Determine the (x, y) coordinate at the center of the cell enclosing the given text.  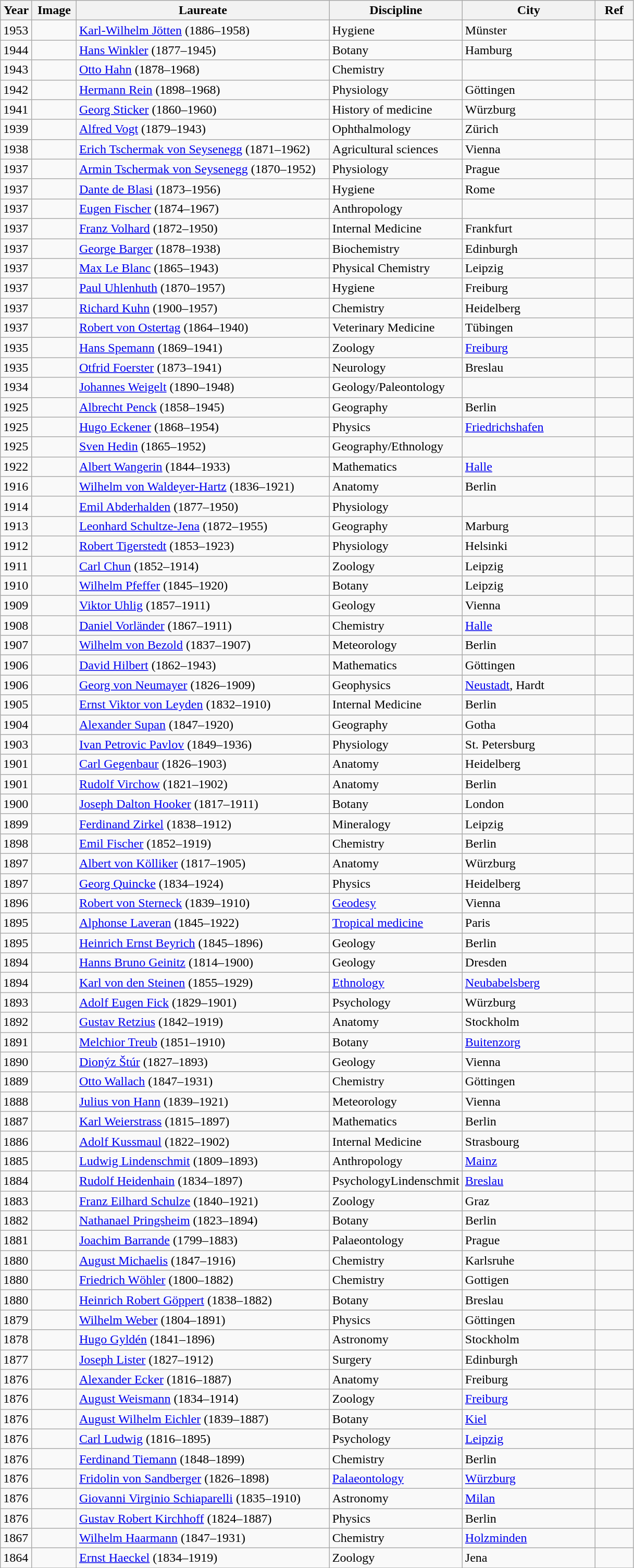
Ophthalmology (396, 129)
Emil Abderhalden (1877–1950) (203, 506)
Carl Chun (1852–1914) (203, 566)
Year (17, 10)
Karl Weierstrass (1815–1897) (203, 1121)
1907 (17, 645)
1938 (17, 149)
Albert von Kölliker (1817–1905) (203, 863)
Robert von Sterneck (1839–1910) (203, 903)
Karl-Wilhelm Jötten (1886–1958) (203, 30)
Joseph Dalton Hooker (1817–1911) (203, 804)
Ref (614, 10)
Georg Sticker (1860–1960) (203, 109)
Hamburg (528, 50)
1878 (17, 1340)
History of medicine (396, 109)
Biochemistry (396, 249)
1893 (17, 1002)
Wilhelm Pfeffer (1845–1920) (203, 586)
Neubabelsberg (528, 983)
Carl Ludwig (1816–1895) (203, 1439)
Zürich (528, 129)
Geophysics (396, 685)
Ludwig Lindenschmit (1809–1893) (203, 1161)
Carl Gegenbaur (1826–1903) (203, 764)
Hanns Bruno Geinitz (1814–1900) (203, 963)
1903 (17, 744)
Alexander Ecker (1816–1887) (203, 1379)
1879 (17, 1320)
Kiel (528, 1419)
Heinrich Robert Göppert (1838–1882) (203, 1300)
Ferdinand Zirkel (1838–1912) (203, 824)
1953 (17, 30)
City (528, 10)
Marburg (528, 526)
Tübingen (528, 328)
August Weismann (1834–1914) (203, 1399)
Buitenzorg (528, 1042)
Holzminden (528, 1538)
Albrecht Penck (1858–1945) (203, 407)
Geography/Ethnology (396, 447)
Friedrich Wöhler (1800–1882) (203, 1280)
Franz Eilhard Schulze (1840–1921) (203, 1200)
1884 (17, 1181)
George Barger (1878–1938) (203, 249)
Gotha (528, 725)
Geology/Paleontology (396, 387)
Viktor Uhlig (1857–1911) (203, 606)
Gustav Retzius (1842–1919) (203, 1022)
1887 (17, 1121)
Otto Wallach (1847–1931) (203, 1082)
1877 (17, 1359)
Hans Spemann (1869–1941) (203, 348)
Daniel Vorländer (1867–1911) (203, 626)
Neustadt, Hardt (528, 685)
Physical Chemistry (396, 268)
Münster (528, 30)
1942 (17, 90)
1900 (17, 804)
1889 (17, 1082)
Mainz (528, 1161)
1864 (17, 1558)
1914 (17, 506)
PsychologyLindenschmit (396, 1181)
Eugen Fischer (1874–1967) (203, 209)
Nathanael Pringsheim (1823–1894) (203, 1221)
Surgery (396, 1359)
Max Le Blanc (1865–1943) (203, 268)
1905 (17, 705)
Adolf Kussmaul (1822–1902) (203, 1141)
David Hilbert (1862–1943) (203, 665)
Wilhelm von Waldeyer-Hartz (1836–1921) (203, 486)
Hugo Gyldén (1841–1896) (203, 1340)
Helsinki (528, 546)
1943 (17, 70)
1899 (17, 824)
1941 (17, 109)
Joseph Lister (1827–1912) (203, 1359)
Karl von den Steinen (1855–1929) (203, 983)
Friedrichshafen (528, 427)
Mineralogy (396, 824)
Rudolf Virchow (1821–1902) (203, 784)
Tropical medicine (396, 923)
Hans Winkler (1877–1945) (203, 50)
Armin Tschermak von Seysenegg (1870–1952) (203, 169)
Emil Fischer (1852–1919) (203, 843)
Hermann Rein (1898–1968) (203, 90)
Karlsruhe (528, 1260)
1882 (17, 1221)
1881 (17, 1241)
Otto Hahn (1878–1968) (203, 70)
Image (54, 10)
Otfrid Foerster (1873–1941) (203, 367)
Robert von Ostertag (1864–1940) (203, 328)
Discipline (396, 10)
Ferdinand Tiemann (1848–1899) (203, 1459)
1886 (17, 1141)
1908 (17, 626)
Franz Volhard (1872–1950) (203, 228)
Strasbourg (528, 1141)
1892 (17, 1022)
1867 (17, 1538)
Graz (528, 1200)
London (528, 804)
Dresden (528, 963)
Wilhelm Haarmann (1847–1931) (203, 1538)
1922 (17, 467)
1911 (17, 566)
1912 (17, 546)
August Michaelis (1847–1916) (203, 1260)
Agricultural sciences (396, 149)
Gustav Robert Kirchhoff (1824–1887) (203, 1518)
Joachim Barrande (1799–1883) (203, 1241)
1913 (17, 526)
1883 (17, 1200)
Ivan Petrovic Pavlov (1849–1936) (203, 744)
1944 (17, 50)
Ethnology (396, 983)
1896 (17, 903)
Gottigen (528, 1280)
Dante de Blasi (1873–1956) (203, 189)
Neurology (396, 367)
Hugo Eckener (1868–1954) (203, 427)
Wilhelm von Bezold (1837–1907) (203, 645)
Adolf Eugen Fick (1829–1901) (203, 1002)
Milan (528, 1498)
1904 (17, 725)
1934 (17, 387)
Fridolin von Sandberger (1826–1898) (203, 1478)
Geodesy (396, 903)
Dionýz Štúr (1827–1893) (203, 1062)
St. Petersburg (528, 744)
Jena (528, 1558)
Frankfurt (528, 228)
1888 (17, 1101)
Sven Hedin (1865–1952) (203, 447)
Laureate (203, 10)
Giovanni Virginio Schiaparelli (1835–1910) (203, 1498)
1909 (17, 606)
Richard Kuhn (1900–1957) (203, 308)
Paris (528, 923)
Wilhelm Weber (1804–1891) (203, 1320)
Rudolf Heidenhain (1834–1897) (203, 1181)
Erich Tschermak von Seysenegg (1871–1962) (203, 149)
1939 (17, 129)
Melchior Treub (1851–1910) (203, 1042)
Johannes Weigelt (1890–1948) (203, 387)
Leonhard Schultze-Jena (1872–1955) (203, 526)
Albert Wangerin (1844–1933) (203, 467)
Georg von Neumayer (1826–1909) (203, 685)
Paul Uhlenhuth (1870–1957) (203, 288)
Rome (528, 189)
1890 (17, 1062)
Alphonse Laveran (1845–1922) (203, 923)
1916 (17, 486)
Georg Quincke (1834–1924) (203, 884)
Heinrich Ernst Beyrich (1845–1896) (203, 943)
1898 (17, 843)
Ernst Viktor von Leyden (1832–1910) (203, 705)
Alexander Supan (1847–1920) (203, 725)
1885 (17, 1161)
1910 (17, 586)
1891 (17, 1042)
August Wilhelm Eichler (1839–1887) (203, 1419)
Robert Tigerstedt (1853–1923) (203, 546)
Alfred Vogt (1879–1943) (203, 129)
Julius von Hann (1839–1921) (203, 1101)
Ernst Haeckel (1834–1919) (203, 1558)
Veterinary Medicine (396, 328)
